Capture the cell that displays the provided text and extract its (X, Y) central coordinate. 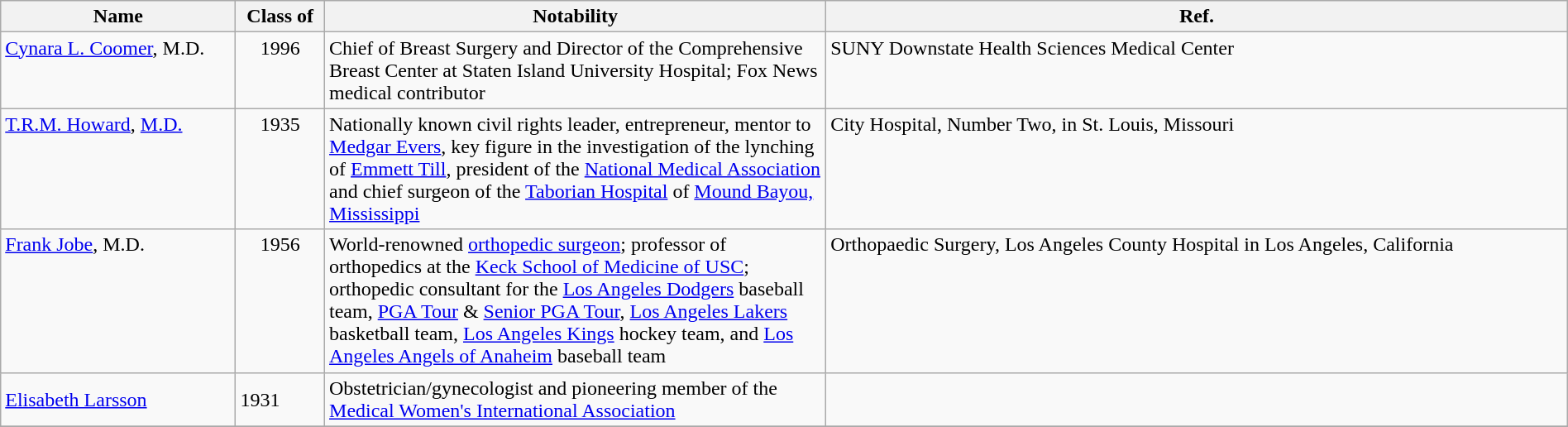
Obstetrician/gynecologist and pioneering member of the Medical Women's International Association (576, 399)
1935 (280, 169)
Class of (280, 17)
Cynara L. Coomer, M.D. (118, 70)
Orthopaedic Surgery, Los Angeles County Hospital in Los Angeles, California (1198, 301)
City Hospital, Number Two, in St. Louis, Missouri (1198, 169)
1956 (280, 301)
T.R.M. Howard, M.D. (118, 169)
Notability (576, 17)
1996 (280, 70)
Frank Jobe, M.D. (118, 301)
Elisabeth Larsson (118, 399)
SUNY Downstate Health Sciences Medical Center (1198, 70)
1931 (280, 399)
Name (118, 17)
Chief of Breast Surgery and Director of the Comprehensive Breast Center at Staten Island University Hospital; Fox News medical contributor (576, 70)
Ref. (1198, 17)
